Locate the cell with the specified text and output its [x, y] center coordinate. 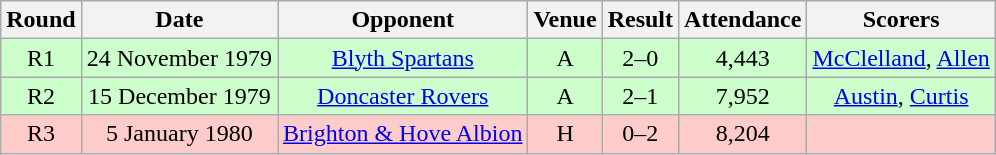
0–2 [640, 134]
McClelland, Allen [901, 58]
7,952 [743, 96]
Result [640, 20]
Austin, Curtis [901, 96]
Scorers [901, 20]
8,204 [743, 134]
Doncaster Rovers [403, 96]
Venue [565, 20]
Opponent [403, 20]
15 December 1979 [179, 96]
Attendance [743, 20]
5 January 1980 [179, 134]
2–0 [640, 58]
R1 [41, 58]
24 November 1979 [179, 58]
H [565, 134]
2–1 [640, 96]
Date [179, 20]
4,443 [743, 58]
R3 [41, 134]
Blyth Spartans [403, 58]
Brighton & Hove Albion [403, 134]
Round [41, 20]
R2 [41, 96]
